Provide the [X, Y] coordinate of the cell's center where the given text is located.  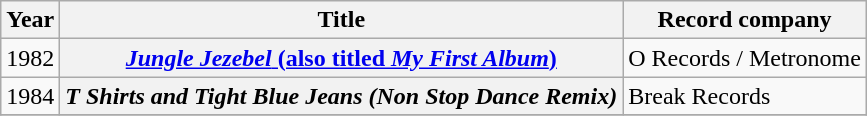
O Records / Metronome [745, 58]
Year [30, 20]
Record company [745, 20]
Jungle Jezebel (also titled My First Album) [342, 58]
T Shirts and Tight Blue Jeans (Non Stop Dance Remix) [342, 96]
1984 [30, 96]
Title [342, 20]
1982 [30, 58]
Break Records [745, 96]
